Locate the cell with the specified text and output its (x, y) center coordinate. 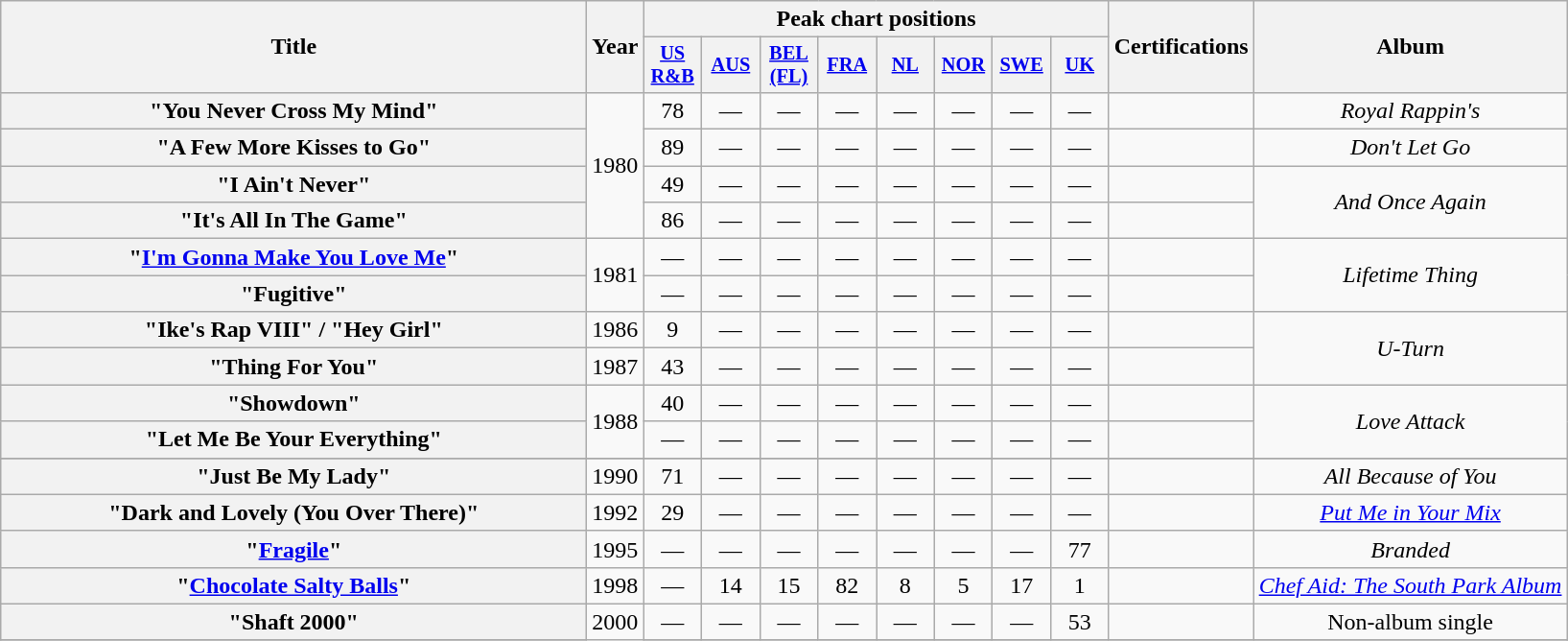
"I'm Gonna Make You Love Me" (293, 257)
17 (1022, 585)
Don't Let Go (1410, 148)
"I Ain't Never" (293, 184)
"Shaft 2000" (293, 622)
1990 (616, 476)
SWE (1022, 65)
77 (1080, 549)
U-Turn (1410, 348)
"Chocolate Salty Balls" (293, 585)
9 (673, 330)
USR&B (673, 65)
1992 (616, 512)
"Dark and Lovely (You Over There)" (293, 512)
And Once Again (1410, 202)
1987 (616, 367)
NOR (963, 65)
Non-album single (1410, 622)
89 (673, 148)
BEL(FL) (788, 65)
Year (616, 47)
49 (673, 184)
Title (293, 47)
"Let Me Be Your Everything" (293, 439)
UK (1080, 65)
1986 (616, 330)
1980 (616, 165)
"A Few More Kisses to Go" (293, 148)
AUS (731, 65)
29 (673, 512)
"Ike's Rap VIII" / "Hey Girl" (293, 330)
1998 (616, 585)
"Showdown" (293, 403)
NL (905, 65)
8 (905, 585)
2000 (616, 622)
82 (848, 585)
Put Me in Your Mix (1410, 512)
78 (673, 110)
Lifetime Thing (1410, 275)
Peak chart positions (877, 19)
FRA (848, 65)
53 (1080, 622)
All Because of You (1410, 476)
Certifications (1182, 47)
1981 (616, 275)
71 (673, 476)
40 (673, 403)
Chef Aid: The South Park Album (1410, 585)
1995 (616, 549)
15 (788, 585)
Album (1410, 47)
"Fragile" (293, 549)
1 (1080, 585)
Branded (1410, 549)
"Just Be My Lady" (293, 476)
1988 (616, 421)
"Thing For You" (293, 367)
Love Attack (1410, 421)
5 (963, 585)
14 (731, 585)
86 (673, 221)
43 (673, 367)
Royal Rappin's (1410, 110)
"It's All In The Game" (293, 221)
"Fugitive" (293, 294)
"You Never Cross My Mind" (293, 110)
